Output the [X, Y] coordinate of the center of the cell containing the given text.  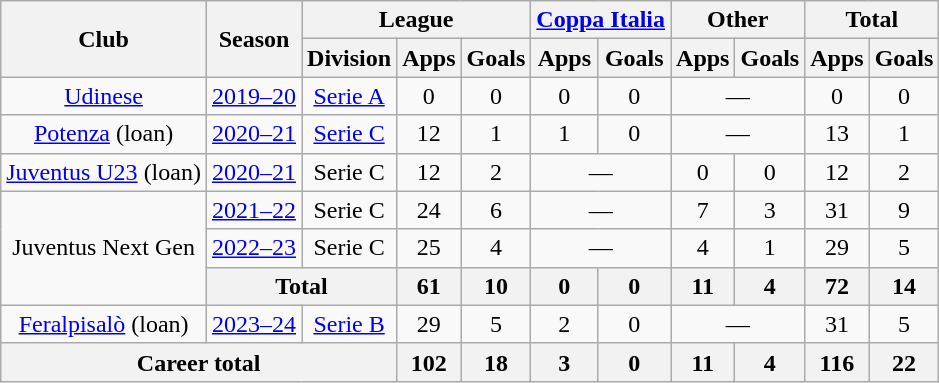
2019–20 [254, 96]
Division [350, 58]
2022–23 [254, 248]
Serie B [350, 324]
13 [837, 134]
102 [429, 362]
24 [429, 210]
14 [904, 286]
2023–24 [254, 324]
Other [738, 20]
9 [904, 210]
72 [837, 286]
25 [429, 248]
61 [429, 286]
7 [703, 210]
Juventus Next Gen [104, 248]
Career total [199, 362]
18 [496, 362]
League [416, 20]
2021–22 [254, 210]
Udinese [104, 96]
Serie A [350, 96]
Club [104, 39]
6 [496, 210]
Potenza (loan) [104, 134]
116 [837, 362]
Coppa Italia [601, 20]
10 [496, 286]
22 [904, 362]
Juventus U23 (loan) [104, 172]
Feralpisalò (loan) [104, 324]
Season [254, 39]
